Provide the [X, Y] coordinate of the cell's center where the given text is located.  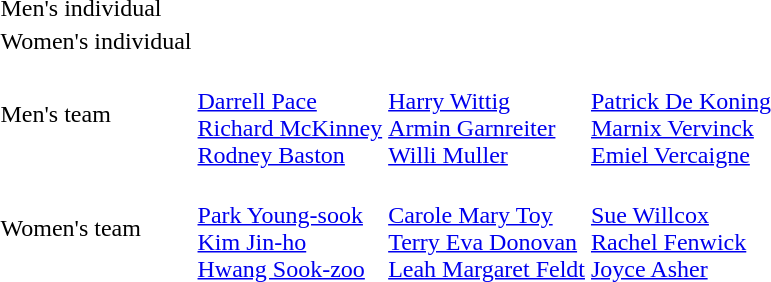
Darrell Pace Richard McKinney Rodney Baston [290, 114]
Harry Wittig Armin Garnreiter Willi Muller [487, 114]
